Output the (X, Y) coordinate of the center of the cell containing the given text.  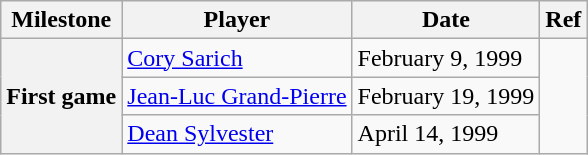
Date (446, 20)
Milestone (62, 20)
February 9, 1999 (446, 58)
Dean Sylvester (237, 134)
First game (62, 96)
Player (237, 20)
Cory Sarich (237, 58)
April 14, 1999 (446, 134)
Jean-Luc Grand-Pierre (237, 96)
February 19, 1999 (446, 96)
Ref (564, 20)
